Extract the (X, Y) coordinate from the center of the cell holding the provided text.  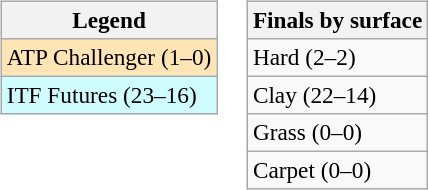
Clay (22–14) (337, 95)
Finals by surface (337, 20)
Carpet (0–0) (337, 171)
Hard (2–2) (337, 57)
Legend (108, 20)
ITF Futures (23–16) (108, 95)
ATP Challenger (1–0) (108, 57)
Grass (0–0) (337, 133)
